Determine the [X, Y] coordinate at the center of the cell enclosing the given text.  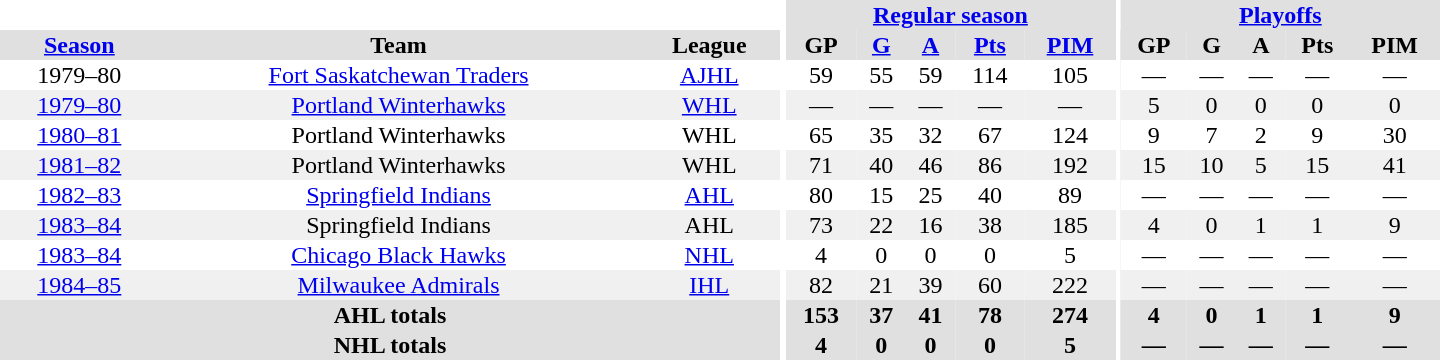
1984–85 [80, 285]
39 [930, 285]
274 [1070, 315]
1982–83 [80, 195]
7 [1212, 135]
NHL totals [390, 345]
Milwaukee Admirals [399, 285]
80 [822, 195]
Season [80, 45]
AJHL [709, 75]
114 [990, 75]
82 [822, 285]
37 [882, 315]
22 [882, 225]
32 [930, 135]
55 [882, 75]
105 [1070, 75]
Fort Saskatchewan Traders [399, 75]
AHL totals [390, 315]
10 [1212, 165]
30 [1394, 135]
NHL [709, 255]
185 [1070, 225]
25 [930, 195]
222 [1070, 285]
21 [882, 285]
Team [399, 45]
73 [822, 225]
Regular season [951, 15]
2 [1260, 135]
35 [882, 135]
League [709, 45]
89 [1070, 195]
1980–81 [80, 135]
65 [822, 135]
60 [990, 285]
124 [1070, 135]
86 [990, 165]
IHL [709, 285]
38 [990, 225]
Chicago Black Hawks [399, 255]
78 [990, 315]
46 [930, 165]
Playoffs [1280, 15]
192 [1070, 165]
16 [930, 225]
71 [822, 165]
1981–82 [80, 165]
153 [822, 315]
67 [990, 135]
